Locate the cell with the specified text and output its [X, Y] center coordinate. 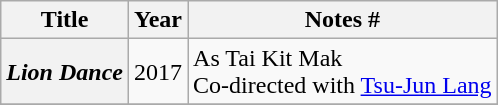
As Tai Kit MakCo-directed with Tsu-Jun Lang [343, 72]
Title [65, 20]
Notes # [343, 20]
Lion Dance [65, 72]
2017 [158, 72]
Year [158, 20]
